Extract the [X, Y] coordinate from the center of the cell holding the provided text.  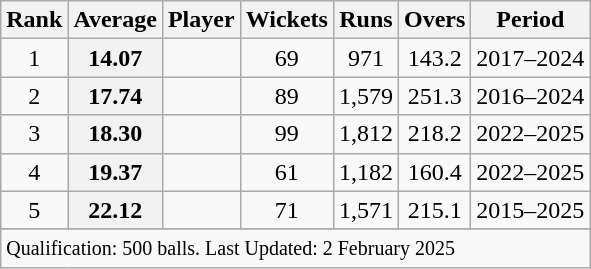
2017–2024 [530, 58]
1,571 [366, 210]
99 [286, 134]
17.74 [116, 96]
4 [34, 172]
Qualification: 500 balls. Last Updated: 2 February 2025 [296, 248]
69 [286, 58]
18.30 [116, 134]
22.12 [116, 210]
5 [34, 210]
215.1 [434, 210]
19.37 [116, 172]
Period [530, 20]
14.07 [116, 58]
971 [366, 58]
1,182 [366, 172]
Player [201, 20]
143.2 [434, 58]
89 [286, 96]
2 [34, 96]
251.3 [434, 96]
61 [286, 172]
Wickets [286, 20]
2016–2024 [530, 96]
160.4 [434, 172]
2015–2025 [530, 210]
Overs [434, 20]
71 [286, 210]
218.2 [434, 134]
Runs [366, 20]
1,812 [366, 134]
3 [34, 134]
Average [116, 20]
1,579 [366, 96]
Rank [34, 20]
1 [34, 58]
